Return (X, Y) of the center of cell containing provided text 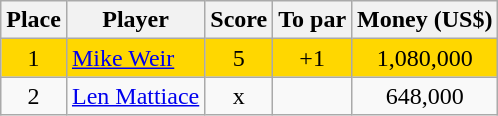
+1 (312, 58)
Place (34, 20)
Len Mattiace (135, 96)
Player (135, 20)
5 (239, 58)
1,080,000 (425, 58)
648,000 (425, 96)
Mike Weir (135, 58)
To par (312, 20)
2 (34, 96)
x (239, 96)
Money (US$) (425, 20)
1 (34, 58)
Score (239, 20)
